From the cell containing the given text, extract its center point as (X, Y) coordinate. 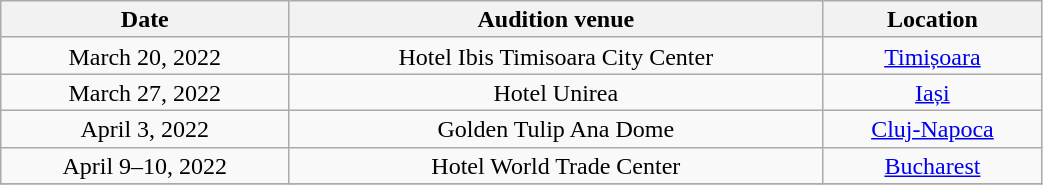
Hotel World Trade Center (556, 166)
Bucharest (932, 166)
Location (932, 20)
Hotel Ibis Timisoara City Center (556, 56)
Audition venue (556, 20)
Iași (932, 92)
April 3, 2022 (145, 128)
Date (145, 20)
Timișoara (932, 56)
Hotel Unirea (556, 92)
April 9–10, 2022 (145, 166)
Golden Tulip Ana Dome (556, 128)
March 20, 2022 (145, 56)
March 27, 2022 (145, 92)
Cluj-Napoca (932, 128)
